Return the [X, Y] coordinate for the center point of the cell that contains the specified text.  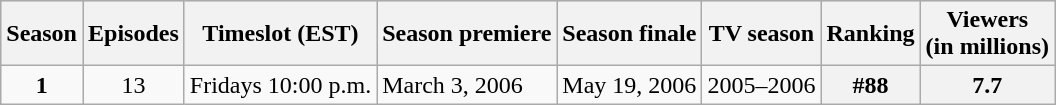
TV season [762, 34]
Ranking [870, 34]
May 19, 2006 [630, 85]
#88 [870, 85]
7.7 [987, 85]
2005–2006 [762, 85]
Season [42, 34]
Season premiere [467, 34]
Episodes [133, 34]
1 [42, 85]
Viewers(in millions) [987, 34]
13 [133, 85]
Timeslot (EST) [280, 34]
Fridays 10:00 p.m. [280, 85]
March 3, 2006 [467, 85]
Season finale [630, 34]
